Find where the given text appears and provide that cell's center as (x, y) coordinate. 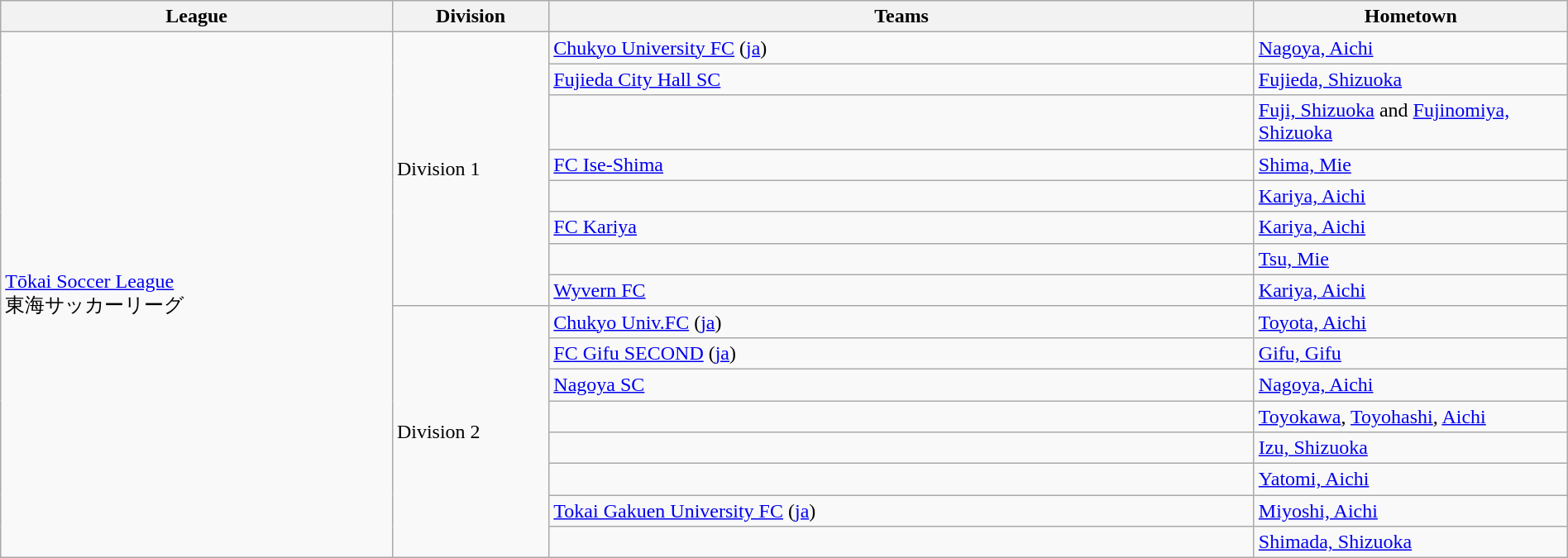
Fuji, Shizuoka and Fujinomiya, Shizuoka (1411, 122)
Tsu, Mie (1411, 259)
Gifu, Gifu (1411, 353)
Nagoya SC (901, 384)
Division 1 (470, 169)
Fujieda, Shizuoka (1411, 79)
Tokai Gakuen University FC (ja) (901, 511)
Izu, Shizuoka (1411, 448)
Chukyo University FC (ja) (901, 48)
Chukyo Univ.FC (ja) (901, 322)
FC Kariya (901, 227)
Division 2 (470, 432)
Shimada, Shizuoka (1411, 542)
Toyota, Aichi (1411, 322)
Shima, Mie (1411, 165)
Teams (901, 17)
Wyvern FC (901, 290)
Fujieda City Hall SC (901, 79)
Tōkai Soccer League東海サッカーリーグ (197, 295)
Toyokawa, Toyohashi, Aichi (1411, 416)
FC Ise-Shima (901, 165)
Yatomi, Aichi (1411, 479)
Miyoshi, Aichi (1411, 511)
League (197, 17)
FC Gifu SECOND (ja) (901, 353)
Hometown (1411, 17)
Division (470, 17)
